Return (X, Y) of the center of cell containing provided text 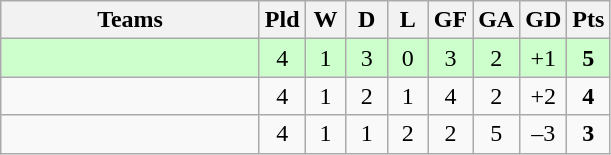
Pld (282, 20)
+1 (544, 58)
L (408, 20)
GF (450, 20)
Teams (130, 20)
GD (544, 20)
+2 (544, 96)
D (366, 20)
–3 (544, 134)
Pts (588, 20)
GA (496, 20)
W (326, 20)
0 (408, 58)
